Capture the cell that displays the provided text and extract its [x, y] central coordinate. 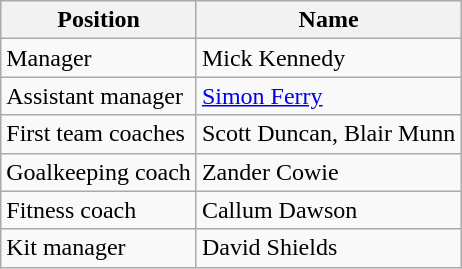
Mick Kennedy [328, 58]
Assistant manager [99, 96]
David Shields [328, 248]
Fitness coach [99, 210]
Position [99, 20]
Name [328, 20]
Kit manager [99, 248]
Simon Ferry [328, 96]
Zander Cowie [328, 172]
First team coaches [99, 134]
Scott Duncan, Blair Munn [328, 134]
Manager [99, 58]
Callum Dawson [328, 210]
Goalkeeping coach [99, 172]
